Determine the [x, y] coordinate at the center of the cell enclosing the given text.  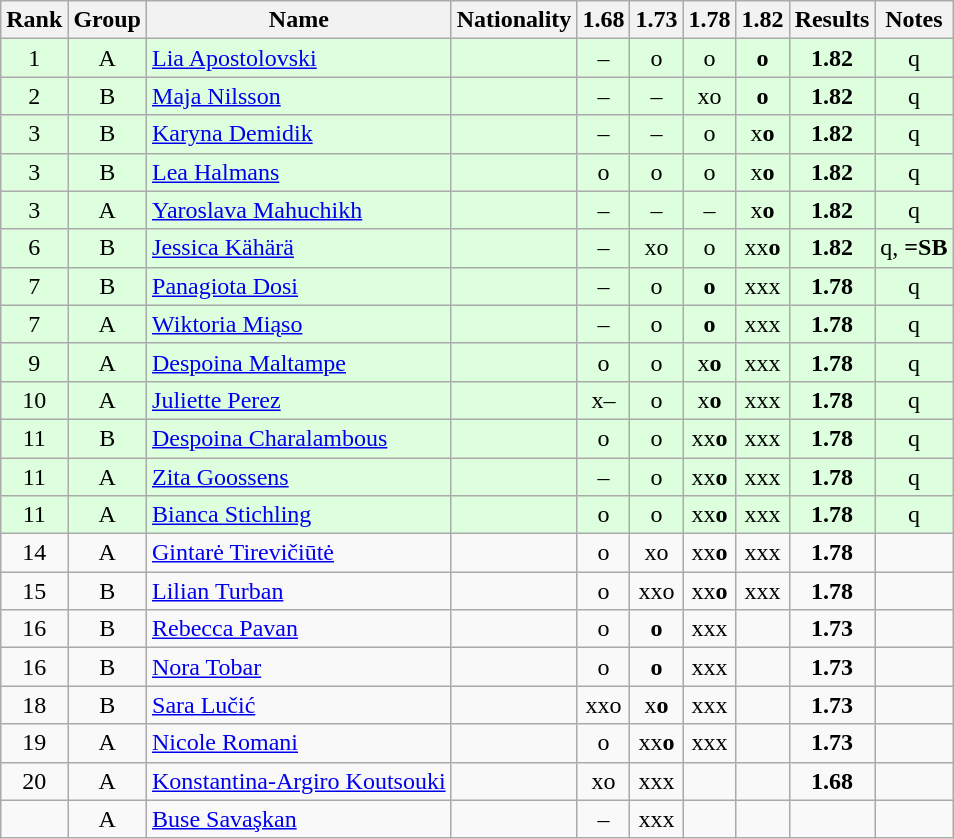
10 [34, 400]
Zita Goossens [300, 477]
9 [34, 362]
14 [34, 553]
Group [108, 20]
Name [300, 20]
Rebecca Pavan [300, 629]
19 [34, 743]
Bianca Stichling [300, 515]
Rank [34, 20]
Maja Nilsson [300, 96]
Nicole Romani [300, 743]
Wiktoria Miąso [300, 324]
6 [34, 248]
x– [604, 400]
Yaroslava Mahuchikh [300, 210]
18 [34, 705]
Karyna Demidik [300, 134]
Notes [914, 20]
Results [832, 20]
15 [34, 591]
q, =SB [914, 248]
Jessica Kähärä [300, 248]
2 [34, 96]
Despoina Maltampe [300, 362]
1 [34, 58]
Gintarė Tirevičiūtė [300, 553]
Panagiota Dosi [300, 286]
Sara Lučić [300, 705]
Nora Tobar [300, 667]
Konstantina-Argiro Koutsouki [300, 781]
Lea Halmans [300, 172]
Despoina Charalambous [300, 438]
Buse Savaşkan [300, 819]
20 [34, 781]
Juliette Perez [300, 400]
Lilian Turban [300, 591]
Lia Apostolovski [300, 58]
Nationality [514, 20]
